Find where the given text appears and provide that cell's center as (x, y) coordinate. 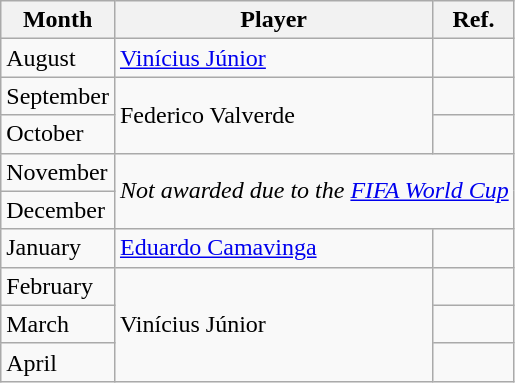
February (58, 286)
Ref. (474, 20)
August (58, 58)
March (58, 324)
April (58, 362)
Eduardo Camavinga (273, 248)
January (58, 248)
Federico Valverde (273, 115)
November (58, 172)
Month (58, 20)
Not awarded due to the FIFA World Cup (314, 191)
Player (273, 20)
December (58, 210)
September (58, 96)
October (58, 134)
